Capture the cell that displays the provided text and extract its (x, y) central coordinate. 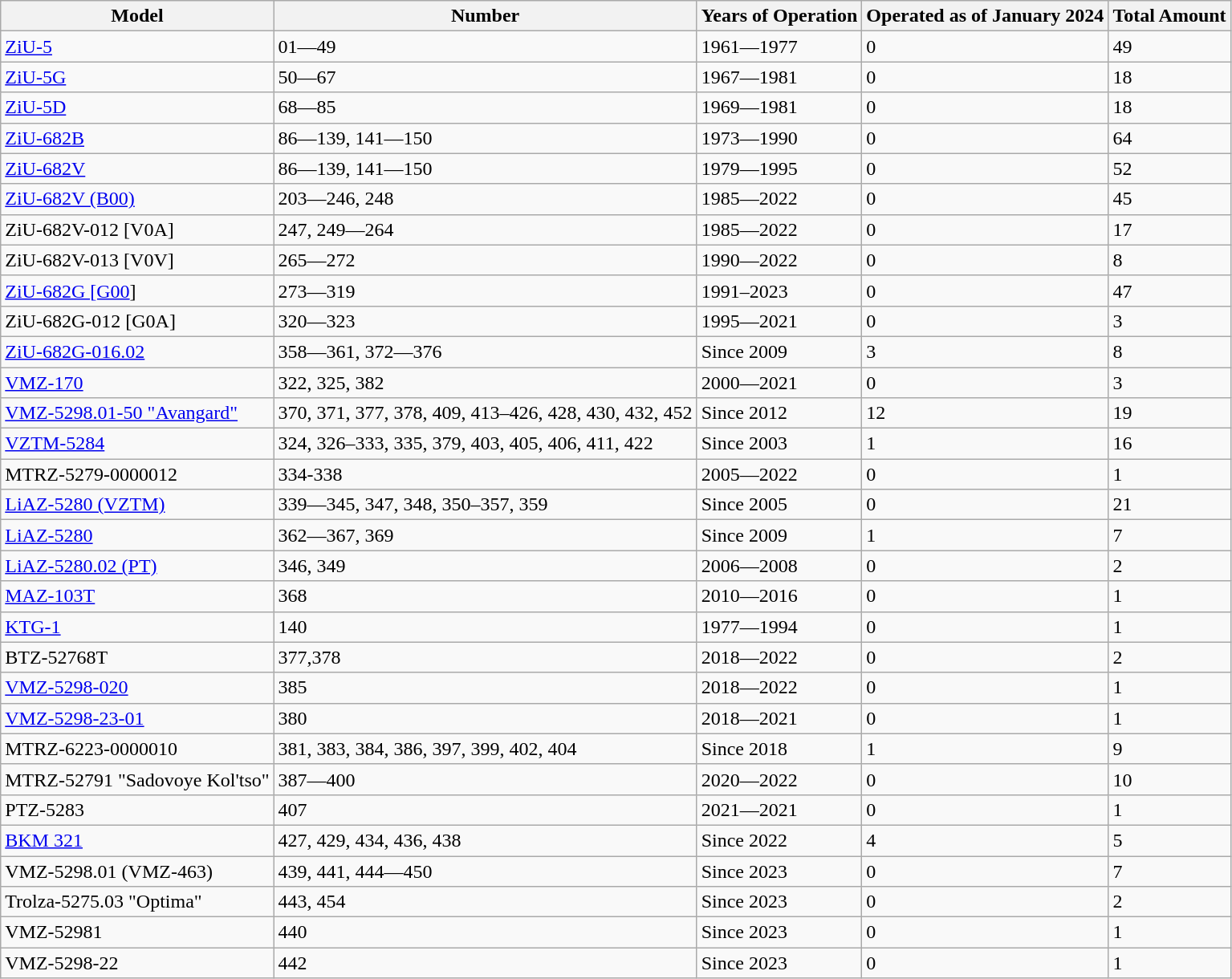
443, 454 (485, 902)
370, 371, 377, 378, 409, 413–426, 428, 430, 432, 452 (485, 413)
VMZ-5298.01 (VMZ-463) (137, 871)
439, 441, 444—450 (485, 871)
377,378 (485, 657)
380 (485, 718)
ZiU-682V (B00) (137, 199)
LiAZ-5280 (VZTM) (137, 505)
68—85 (485, 108)
1991–2023 (779, 290)
49 (1169, 47)
KTG-1 (137, 627)
339—345, 347, 348, 350–357, 359 (485, 505)
2020—2022 (779, 779)
LiAZ-5280 (137, 535)
2000—2021 (779, 383)
265—272 (485, 260)
VMZ-5298-23-01 (137, 718)
1973—1990 (779, 138)
4 (986, 840)
ZiU-5 (137, 47)
2006—2008 (779, 566)
381, 383, 384, 386, 397, 399, 402, 404 (485, 749)
1969—1981 (779, 108)
VMZ-5298-22 (137, 963)
Since 2005 (779, 505)
ZiU-682V (137, 169)
19 (1169, 413)
368 (485, 596)
1995—2021 (779, 321)
Trolza-5275.03 "Optima" (137, 902)
MAZ-103T (137, 596)
140 (485, 627)
442 (485, 963)
362—367, 369 (485, 535)
322, 325, 382 (485, 383)
ZiU-682B (137, 138)
385 (485, 688)
ZiU-682G-016.02 (137, 351)
2018—2021 (779, 718)
2010—2016 (779, 596)
358—361, 372—376 (485, 351)
2005—2022 (779, 474)
52 (1169, 169)
47 (1169, 290)
VZTM-5284 (137, 444)
21 (1169, 505)
Total Amount (1169, 16)
387—400 (485, 779)
Since 2012 (779, 413)
1977—1994 (779, 627)
2021—2021 (779, 810)
ZiU-682V-012 [V0A] (137, 230)
50—67 (485, 77)
Years of Operation (779, 16)
16 (1169, 444)
ZiU-682G-012 [G0A] (137, 321)
BKM 321 (137, 840)
ZiU-682V-013 [V0V] (137, 260)
BTZ-52768T (137, 657)
334-338 (485, 474)
10 (1169, 779)
Operated as of January 2024 (986, 16)
VMZ-5298-020 (137, 688)
Since 2022 (779, 840)
17 (1169, 230)
12 (986, 413)
1990—2022 (779, 260)
VMZ-5298.01-50 "Avangard" (137, 413)
ZiU-682G [G00] (137, 290)
LiAZ-5280.02 (PT) (137, 566)
1961—1977 (779, 47)
64 (1169, 138)
427, 429, 434, 436, 438 (485, 840)
VMZ-52981 (137, 932)
Model (137, 16)
ZiU-5G (137, 77)
247, 249—264 (485, 230)
PTZ-5283 (137, 810)
MTRZ-5279-0000012 (137, 474)
324, 326–333, 335, 379, 403, 405, 406, 411, 422 (485, 444)
273—319 (485, 290)
5 (1169, 840)
Number (485, 16)
346, 349 (485, 566)
320—323 (485, 321)
407 (485, 810)
440 (485, 932)
Since 2018 (779, 749)
MTRZ-52791 "Sadovoye Kol'tso" (137, 779)
Since 2003 (779, 444)
VMZ-170 (137, 383)
01—49 (485, 47)
203—246, 248 (485, 199)
1967—1981 (779, 77)
MTRZ-6223-0000010 (137, 749)
ZiU-5D (137, 108)
9 (1169, 749)
45 (1169, 199)
1979—1995 (779, 169)
